Identify which cell holds the provided text, then report its [x, y] central coordinate. 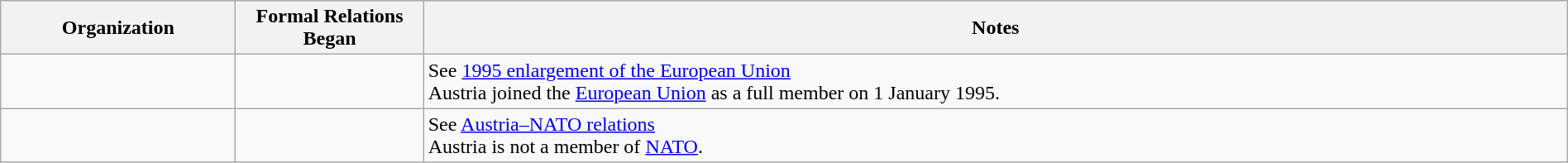
Organization [118, 28]
See 1995 enlargement of the European UnionAustria joined the European Union as a full member on 1 January 1995. [996, 81]
See Austria–NATO relationsAustria is not a member of NATO. [996, 136]
Formal Relations Began [329, 28]
Notes [996, 28]
